Locate the cell with the specified text and output its (X, Y) center coordinate. 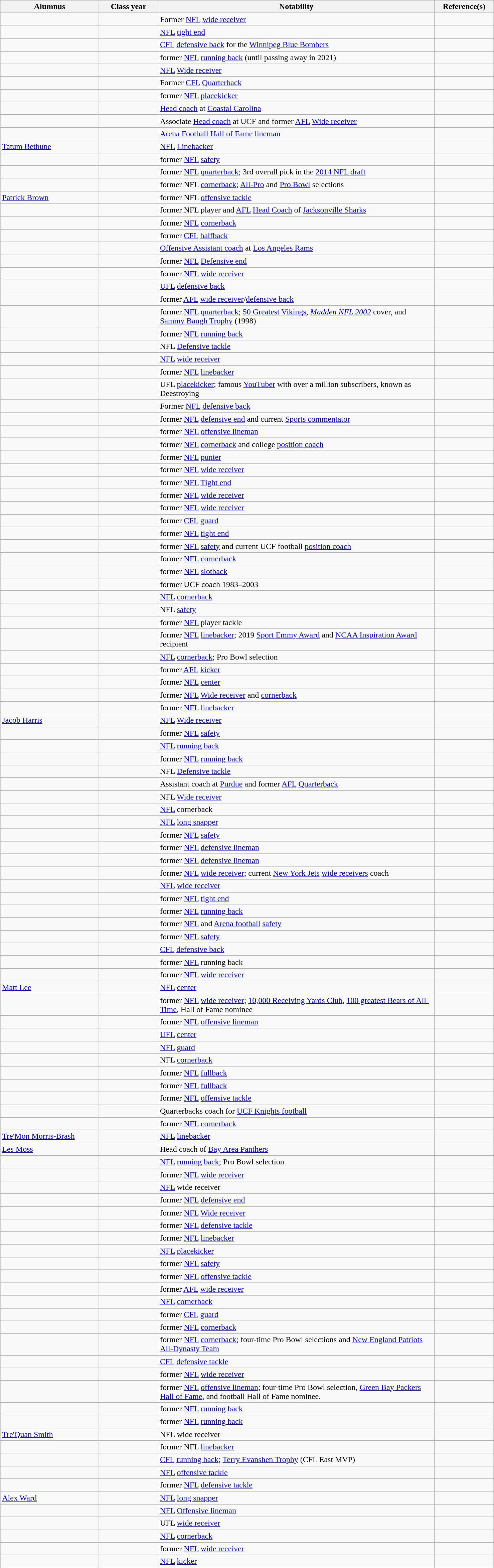
former NFL Tight end (296, 482)
Quarterbacks coach for UCF Knights football (296, 1111)
former NFL placekicker (296, 96)
former NFL Wide receiver and cornerback (296, 695)
NFL Offensive lineman (296, 1511)
Tatum Bethune (49, 146)
Les Moss (49, 1149)
NFL kicker (296, 1561)
UFL placekicker; famous YouTuber with over a million subscribers, known as Deestroying (296, 389)
Former NFL wide receiver (296, 19)
former NFL punter (296, 457)
former NFL defensive end (296, 1200)
former NFL quarterback; 3rd overall pick in the 2014 NFL draft (296, 172)
CFL running back; Terry Evanshen Trophy (CFL East MVP) (296, 1460)
former NFL safety and current UCF football position coach (296, 546)
former NFL cornerback; All-Pro and Pro Bowl selections (296, 185)
NFL running back (296, 746)
NFL offensive tackle (296, 1472)
former AFL wide receiver (296, 1289)
former NFL defensive end and current Sports commentator (296, 419)
Arena Football Hall of Fame lineman (296, 134)
Offensive Assistant coach at Los Angeles Rams (296, 248)
former CFL halfback (296, 236)
NFL placekicker (296, 1251)
NFL safety (296, 610)
former NFL linebacker; 2019 Sport Emmy Award and NCAA Inspiration Award recipient (296, 639)
former NFL cornerback; four-time Pro Bowl selections and New England Patriots All-Dynasty Team (296, 1344)
Head coach at Coastal Carolina (296, 108)
NFL Linebacker (296, 146)
former NFL wide receiver; 10,000 Receiving Yards Club, 100 greatest Bears of All-Time, Hall of Fame nominee (296, 1004)
NFL running back; Pro Bowl selection (296, 1162)
Matt Lee (49, 987)
former NFL quarterback; 50 Greatest Vikings, Madden NFL 2002 cover, and Sammy Baugh Trophy (1998) (296, 316)
Associate Head coach at UCF and former AFL Wide receiver (296, 121)
former NFL and Arena football safety (296, 924)
former NFL offensive lineman; four-time Pro Bowl selection, Green Bay Packers Hall of Fame, and football Hall of Fame nominee. (296, 1391)
Tre'Mon Morris-Brash (49, 1136)
former UCF coach 1983–2003 (296, 584)
CFL defensive back for the Winnipeg Blue Bombers (296, 45)
Head coach of Bay Area Panthers (296, 1149)
UFL center (296, 1035)
Alex Ward (49, 1498)
Reference(s) (464, 7)
former NFL center (296, 682)
former NFL player and AFL Head Coach of Jacksonville Sharks (296, 210)
NFL cornerback; Pro Bowl selection (296, 657)
Assistant coach at Purdue and former AFL Quarterback (296, 784)
former NFL Wide receiver (296, 1213)
former NFL player tackle (296, 622)
Jacob Harris (49, 720)
former NFL running back (until passing away in 2021) (296, 57)
NFL linebacker (296, 1136)
Notability (296, 7)
CFL defensive tackle (296, 1362)
former AFL kicker (296, 670)
Alumnus (49, 7)
UFL wide receiver (296, 1523)
Patrick Brown (49, 197)
Former CFL Quarterback (296, 83)
UFL defensive back (296, 286)
Former NFL defensive back (296, 406)
CFL defensive back (296, 949)
NFL tight end (296, 32)
Tre'Quan Smith (49, 1434)
former NFL slotback (296, 571)
former NFL Defensive end (296, 261)
NFL guard (296, 1047)
Class year (128, 7)
former AFL wide receiver/defensive back (296, 299)
former NFL wide receiver; current New York Jets wide receivers coach (296, 873)
NFL center (296, 987)
former NFL cornerback and college position coach (296, 444)
